From the cell containing the given text, extract its center point as [x, y] coordinate. 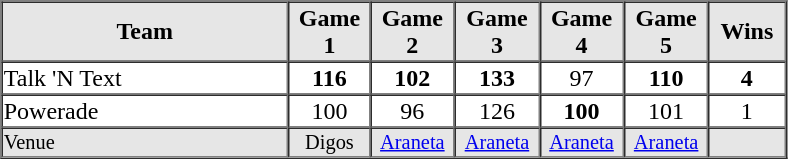
126 [498, 110]
97 [582, 78]
Team [145, 32]
Talk 'N Text [145, 78]
Game 5 [666, 32]
Game 1 [330, 32]
102 [412, 78]
1 [746, 110]
Game 3 [498, 32]
Digos [330, 143]
116 [330, 78]
110 [666, 78]
Powerade [145, 110]
101 [666, 110]
Game 4 [582, 32]
Wins [746, 32]
96 [412, 110]
Venue [145, 143]
Game 2 [412, 32]
4 [746, 78]
133 [498, 78]
